Output the [X, Y] coordinate of the center of the cell containing the given text.  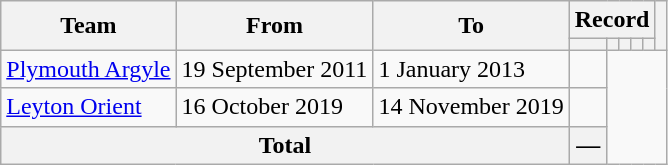
Plymouth Argyle [88, 69]
16 October 2019 [274, 107]
Record [612, 20]
Team [88, 26]
19 September 2011 [274, 69]
To [471, 26]
Total [285, 145]
1 January 2013 [471, 69]
Leyton Orient [88, 107]
— [588, 145]
14 November 2019 [471, 107]
From [274, 26]
